Determine the [X, Y] coordinate at the center of the cell enclosing the given text.  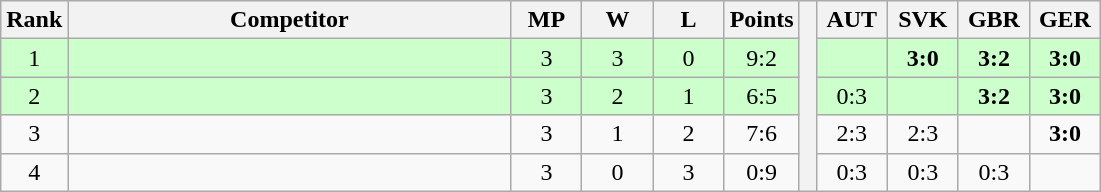
Points [762, 20]
0:9 [762, 172]
4 [34, 172]
GER [1064, 20]
Rank [34, 20]
9:2 [762, 58]
GBR [994, 20]
6:5 [762, 96]
L [688, 20]
7:6 [762, 134]
W [618, 20]
SVK [922, 20]
Competitor [290, 20]
AUT [852, 20]
MP [546, 20]
